Return (X, Y) of the center of cell containing provided text 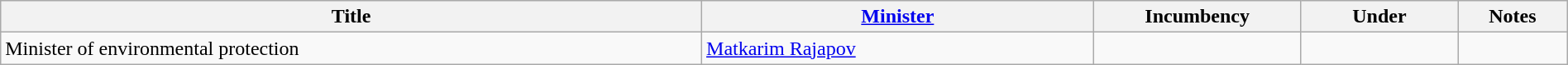
Minister of environmental protection (351, 48)
Notes (1513, 17)
Matkarim Rajapov (898, 48)
Title (351, 17)
Minister (898, 17)
Under (1379, 17)
Incumbency (1198, 17)
